Search for the cell housing the specified text and yield its [x, y] center coordinate. 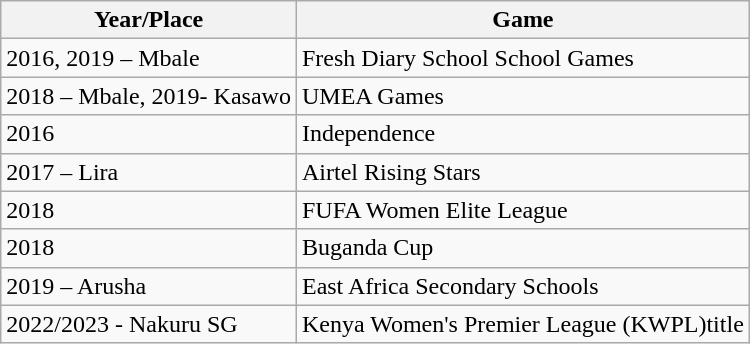
East Africa Secondary Schools [522, 286]
2016 [149, 134]
FUFA Women Elite League [522, 210]
2016, 2019 – Mbale [149, 58]
Kenya Women's Premier League (KWPL)title [522, 324]
Game [522, 20]
2018 – Mbale, 2019- Kasawo [149, 96]
Airtel Rising Stars [522, 172]
2019 – Arusha [149, 286]
Fresh Diary School School Games [522, 58]
Year/Place [149, 20]
Independence [522, 134]
Buganda Cup [522, 248]
2017 – Lira [149, 172]
2022/2023 - Nakuru SG [149, 324]
UMEA Games [522, 96]
